Return (X, Y) of the center of cell containing provided text 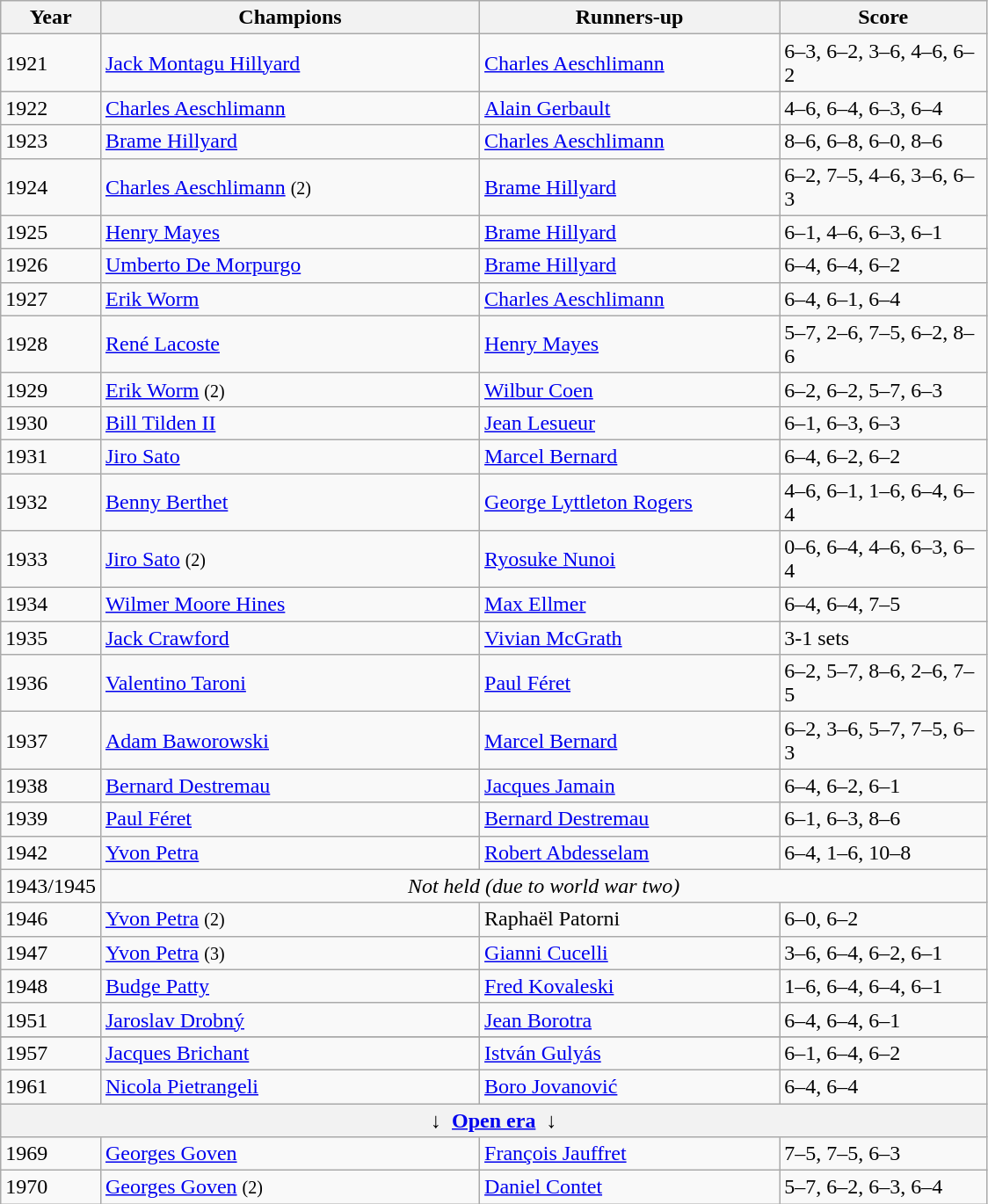
1928 (51, 345)
Gianni Cucelli (629, 953)
Georges Goven (2) (290, 1187)
6–2, 6–2, 5–7, 6–3 (883, 389)
8–6, 6–8, 6–0, 8–6 (883, 141)
5–7, 6–2, 6–3, 6–4 (883, 1187)
4–6, 6–4, 6–3, 6–4 (883, 108)
6–2, 7–5, 4–6, 3–6, 6–3 (883, 186)
5–7, 2–6, 7–5, 6–2, 8–6 (883, 345)
1947 (51, 953)
1934 (51, 605)
1935 (51, 638)
6–4, 1–6, 10–8 (883, 852)
Champions (290, 18)
Budge Patty (290, 986)
Valentino Taroni (290, 684)
1942 (51, 852)
Daniel Contet (629, 1187)
6–4, 6–2, 6–2 (883, 456)
1957 (51, 1053)
3-1 sets (883, 638)
Raphaël Patorni (629, 919)
1–6, 6–4, 6–4, 6–1 (883, 986)
1923 (51, 141)
René Lacoste (290, 345)
Jean Lesueur (629, 423)
6–1, 6–3, 8–6 (883, 819)
6–0, 6–2 (883, 919)
Vivian McGrath (629, 638)
Jack Crawford (290, 638)
Benny Berthet (290, 501)
1943/1945 (51, 886)
Robert Abdesselam (629, 852)
1970 (51, 1187)
↓ Open era ↓ (494, 1121)
1930 (51, 423)
1951 (51, 1019)
Jiro Sato (2) (290, 559)
Erik Worm (2) (290, 389)
6–4, 6–4 (883, 1086)
Nicola Pietrangeli (290, 1086)
1927 (51, 299)
Jack Montagu Hillyard (290, 63)
3–6, 6–4, 6–2, 6–1 (883, 953)
Umberto De Morpurgo (290, 265)
1925 (51, 232)
6–1, 6–4, 6–2 (883, 1053)
Score (883, 18)
1932 (51, 501)
Jaroslav Drobný (290, 1019)
Georges Goven (290, 1154)
Jacques Jamain (629, 786)
1926 (51, 265)
7–5, 7–5, 6–3 (883, 1154)
1961 (51, 1086)
François Jauffret (629, 1154)
István Gulyás (629, 1053)
Ryosuke Nunoi (629, 559)
Erik Worm (290, 299)
Yvon Petra (3) (290, 953)
6–1, 4–6, 6–3, 6–1 (883, 232)
1931 (51, 456)
1921 (51, 63)
Alain Gerbault (629, 108)
Jiro Sato (290, 456)
Bill Tilden II (290, 423)
1938 (51, 786)
Max Ellmer (629, 605)
Charles Aeschlimann (2) (290, 186)
Jean Borotra (629, 1019)
4–6, 6–1, 1–6, 6–4, 6–4 (883, 501)
1948 (51, 986)
1922 (51, 108)
Boro Jovanović (629, 1086)
Yvon Petra (290, 852)
Yvon Petra (2) (290, 919)
1936 (51, 684)
1933 (51, 559)
0–6, 6–4, 4–6, 6–3, 6–4 (883, 559)
Jacques Brichant (290, 1053)
Wilmer Moore Hines (290, 605)
6–2, 5–7, 8–6, 2–6, 7–5 (883, 684)
Year (51, 18)
6–2, 3–6, 5–7, 7–5, 6–3 (883, 740)
1937 (51, 740)
1939 (51, 819)
6–4, 6–4, 7–5 (883, 605)
1969 (51, 1154)
Not held (due to world war two) (543, 886)
George Lyttleton Rogers (629, 501)
Wilbur Coen (629, 389)
6–4, 6–2, 6–1 (883, 786)
6–4, 6–4, 6–1 (883, 1019)
Adam Baworowski (290, 740)
1924 (51, 186)
Runners-up (629, 18)
1929 (51, 389)
1946 (51, 919)
6–4, 6–4, 6–2 (883, 265)
Fred Kovaleski (629, 986)
6–3, 6–2, 3–6, 4–6, 6–2 (883, 63)
6–1, 6–3, 6–3 (883, 423)
6–4, 6–1, 6–4 (883, 299)
